From the cell containing the given text, extract its center point as (X, Y) coordinate. 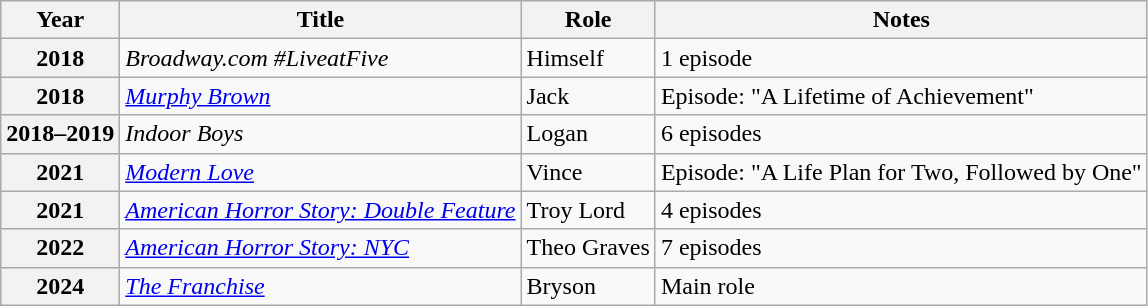
Bryson (588, 286)
Himself (588, 58)
6 episodes (901, 134)
Year (60, 20)
Title (320, 20)
Vince (588, 172)
Indoor Boys (320, 134)
4 episodes (901, 210)
Episode: "A Life Plan for Two, Followed by One" (901, 172)
Modern Love (320, 172)
Main role (901, 286)
American Horror Story: NYC (320, 248)
Theo Graves (588, 248)
Role (588, 20)
The Franchise (320, 286)
Jack (588, 96)
7 episodes (901, 248)
2022 (60, 248)
2018–2019 (60, 134)
Logan (588, 134)
2024 (60, 286)
American Horror Story: Double Feature (320, 210)
Troy Lord (588, 210)
Episode: "A Lifetime of Achievement" (901, 96)
Murphy Brown (320, 96)
Broadway.com #LiveatFive (320, 58)
1 episode (901, 58)
Notes (901, 20)
